Find where the given text appears and provide that cell's center as (x, y) coordinate. 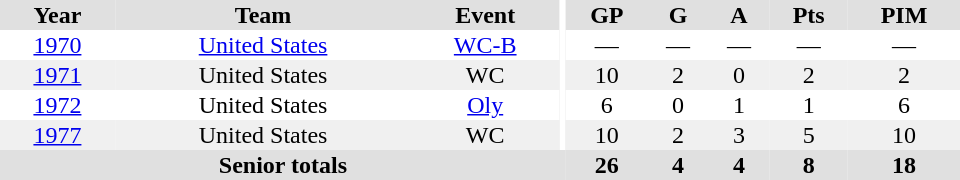
18 (904, 165)
Senior totals (283, 165)
26 (607, 165)
Event (485, 15)
A (738, 15)
1972 (58, 105)
WC-B (485, 45)
PIM (904, 15)
8 (808, 165)
3 (738, 135)
5 (808, 135)
Oly (485, 105)
Pts (808, 15)
1971 (58, 75)
GP (607, 15)
1970 (58, 45)
1977 (58, 135)
Year (58, 15)
G (678, 15)
Team (263, 15)
